Find where the given text appears and provide that cell's center as [X, Y] coordinate. 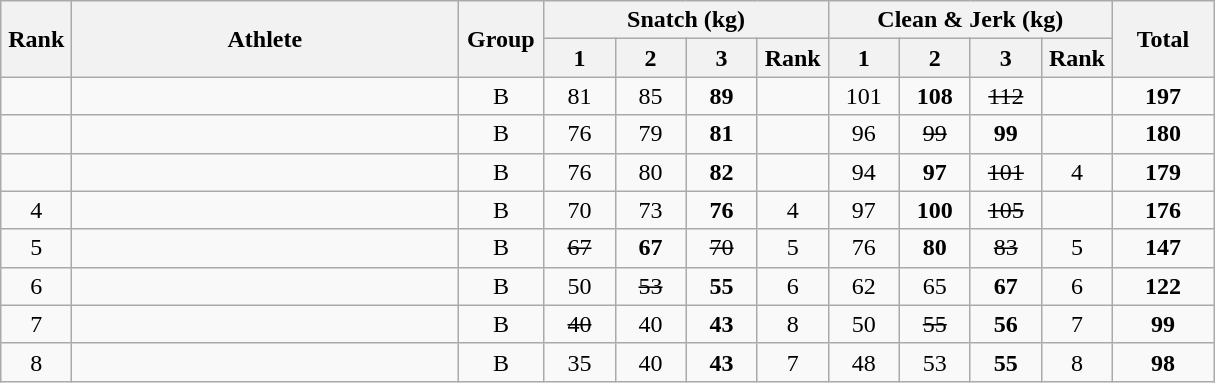
112 [1006, 96]
176 [1162, 210]
96 [864, 134]
Group [501, 39]
83 [1006, 248]
65 [934, 286]
122 [1162, 286]
Clean & Jerk (kg) [970, 20]
Athlete [265, 39]
62 [864, 286]
105 [1006, 210]
48 [864, 362]
79 [650, 134]
94 [864, 172]
56 [1006, 324]
100 [934, 210]
82 [722, 172]
Total [1162, 39]
73 [650, 210]
35 [580, 362]
179 [1162, 172]
85 [650, 96]
180 [1162, 134]
98 [1162, 362]
197 [1162, 96]
108 [934, 96]
147 [1162, 248]
Snatch (kg) [686, 20]
89 [722, 96]
